Find where the given text appears and provide that cell's center as [X, Y] coordinate. 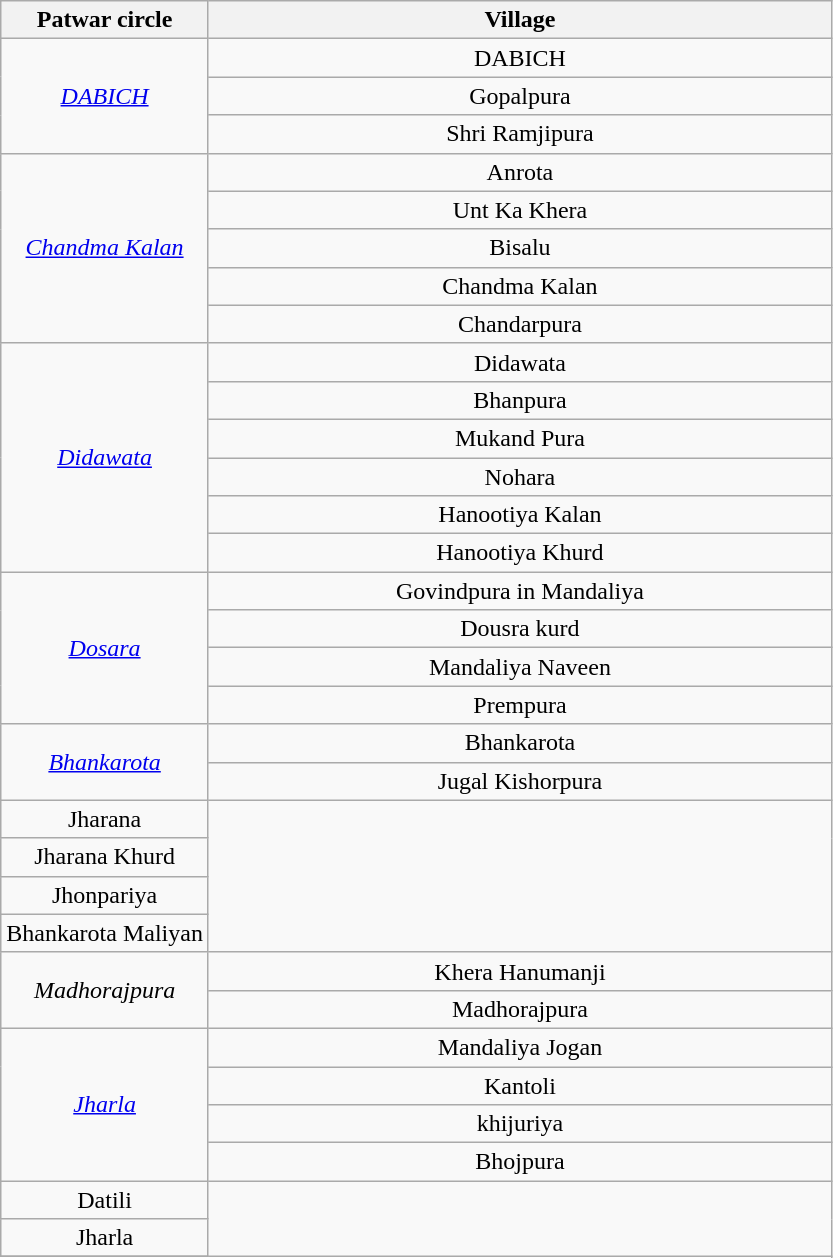
Hanootiya Kalan [520, 515]
Mandaliya Jogan [520, 1047]
Bhanpura [520, 400]
Nohara [520, 477]
Village [520, 20]
Mukand Pura [520, 438]
Patwar circle [105, 20]
Jharana Khurd [105, 857]
Govindpura in Mandaliya [520, 591]
Shri Ramjipura [520, 134]
Jharana [105, 819]
Datili [105, 1200]
Bhojpura [520, 1162]
Chandarpura [520, 324]
Unt Ka Khera [520, 210]
khijuriya [520, 1124]
Khera Hanumanji [520, 971]
Dousra kurd [520, 629]
Jhonpariya [105, 895]
Dosara [105, 648]
Mandaliya Naveen [520, 667]
Anrota [520, 172]
Bisalu [520, 248]
Jugal Kishorpura [520, 781]
Hanootiya Khurd [520, 553]
Bhankarota Maliyan [105, 933]
Prempura [520, 705]
Gopalpura [520, 96]
Kantoli [520, 1085]
